Provide the [x, y] coordinate of the cell's center where the given text is located.  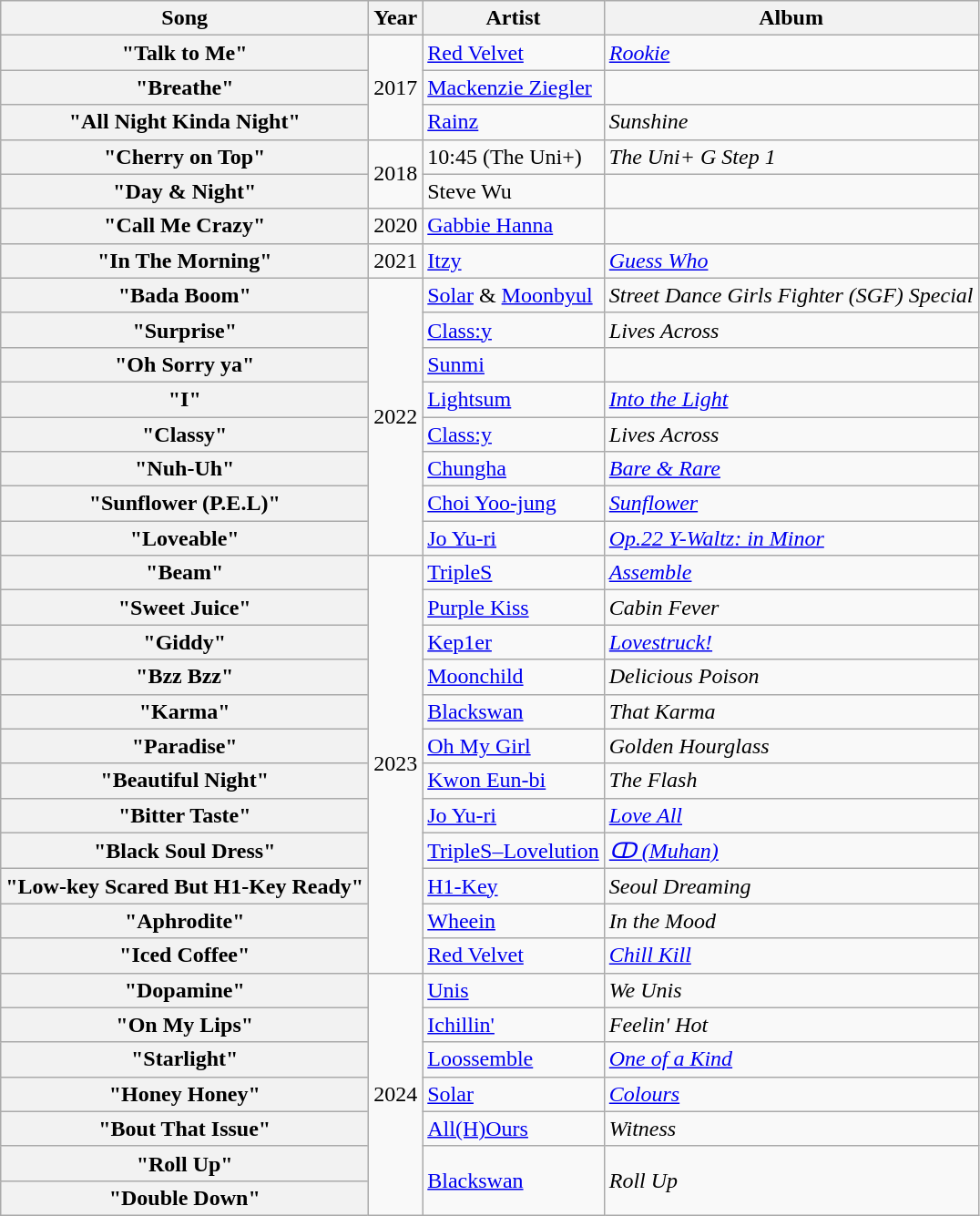
Ichillin' [514, 1025]
Sunflower [791, 504]
ↀ (Muhan) [791, 851]
Cabin Fever [791, 608]
Oh My Girl [514, 746]
Chill Kill [791, 955]
Purple Kiss [514, 608]
In the Mood [791, 921]
"Bitter Taste" [185, 815]
2018 [395, 174]
"In The Morning" [185, 261]
2017 [395, 87]
Rainz [514, 122]
2022 [395, 416]
2021 [395, 261]
"Bada Boom" [185, 295]
Op.22 Y-Waltz: in Minor [791, 538]
That Karma [791, 711]
Mackenzie Ziegler [514, 87]
"Black Soul Dress" [185, 851]
Moonchild [514, 677]
Seoul Dreaming [791, 886]
Kwon Eun-bi [514, 781]
Assemble [791, 573]
Choi Yoo-jung [514, 504]
"On My Lips" [185, 1025]
Itzy [514, 261]
Sunshine [791, 122]
Into the Light [791, 399]
Solar [514, 1094]
Bare & Rare [791, 469]
Wheein [514, 921]
Feelin' Hot [791, 1025]
TripleS–Lovelution [514, 851]
"Low-key Scared But H1-Key Ready" [185, 886]
"Breathe" [185, 87]
"Sunflower (P.E.L)" [185, 504]
Album [791, 18]
"Nuh-Uh" [185, 469]
We Unis [791, 990]
"Sweet Juice" [185, 608]
Artist [514, 18]
"Surprise" [185, 330]
"Giddy" [185, 642]
2024 [395, 1094]
The Uni+ G Step 1 [791, 157]
Lovestruck! [791, 642]
"Oh Sorry ya" [185, 364]
"Roll Up" [185, 1163]
"Karma" [185, 711]
"Aphrodite" [185, 921]
Unis [514, 990]
Solar & Moonbyul [514, 295]
"Dopamine" [185, 990]
Lightsum [514, 399]
Colours [791, 1094]
"Iced Coffee" [185, 955]
Gabbie Hanna [514, 226]
"Beautiful Night" [185, 781]
"Honey Honey" [185, 1094]
Roll Up [791, 1180]
The Flash [791, 781]
"I" [185, 399]
Song [185, 18]
10:45 (The Uni+) [514, 157]
"Talk to Me" [185, 53]
"Loveable" [185, 538]
Kep1er [514, 642]
2020 [395, 226]
One of a Kind [791, 1059]
Delicious Poison [791, 677]
"Classy" [185, 434]
"Cherry on Top" [185, 157]
TripleS [514, 573]
Rookie [791, 53]
Steve Wu [514, 191]
H1-Key [514, 886]
"Day & Night" [185, 191]
Loossemble [514, 1059]
Golden Hourglass [791, 746]
"Bout That Issue" [185, 1129]
Witness [791, 1129]
"All Night Kinda Night" [185, 122]
Chungha [514, 469]
Love All [791, 815]
"Bzz Bzz" [185, 677]
Street Dance Girls Fighter (SGF) Special [791, 295]
Sunmi [514, 364]
All(H)Ours [514, 1129]
"Beam" [185, 573]
"Call Me Crazy" [185, 226]
2023 [395, 764]
Year [395, 18]
Guess Who [791, 261]
"Paradise" [185, 746]
"Double Down" [185, 1198]
"Starlight" [185, 1059]
